Find where the given text appears and provide that cell's center as (X, Y) coordinate. 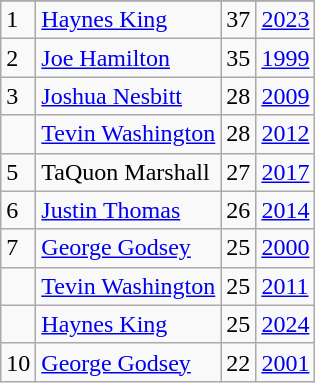
35 (238, 58)
2000 (286, 248)
10 (18, 362)
1999 (286, 58)
1 (18, 20)
Joshua Nesbitt (128, 96)
TaQuon Marshall (128, 172)
2 (18, 58)
2023 (286, 20)
6 (18, 210)
5 (18, 172)
2009 (286, 96)
37 (238, 20)
2011 (286, 286)
3 (18, 96)
2001 (286, 362)
7 (18, 248)
2014 (286, 210)
Joe Hamilton (128, 58)
2024 (286, 324)
2017 (286, 172)
27 (238, 172)
2012 (286, 134)
22 (238, 362)
Justin Thomas (128, 210)
26 (238, 210)
